Find where the given text appears and provide that cell's center as [X, Y] coordinate. 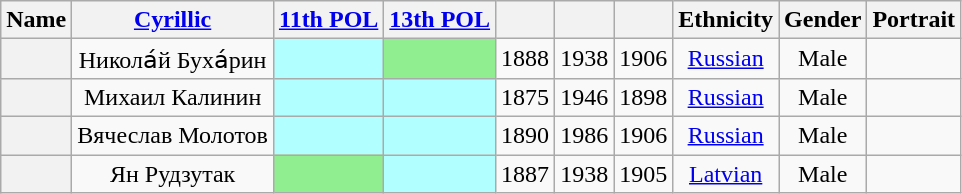
Gender [823, 20]
1887 [526, 173]
Name [36, 20]
1905 [644, 173]
Михаил Калинин [173, 97]
Portrait [914, 20]
1898 [644, 97]
11th POL [328, 20]
Вячеслав Молотов [173, 135]
Latvian [726, 173]
1875 [526, 97]
Ethnicity [726, 20]
1986 [584, 135]
13th POL [440, 20]
1946 [584, 97]
Cyrillic [173, 20]
1888 [526, 59]
Ян Рудзутак [173, 173]
1890 [526, 135]
Никола́й Буха́рин [173, 59]
